Output the [x, y] coordinate of the center of the cell containing the given text.  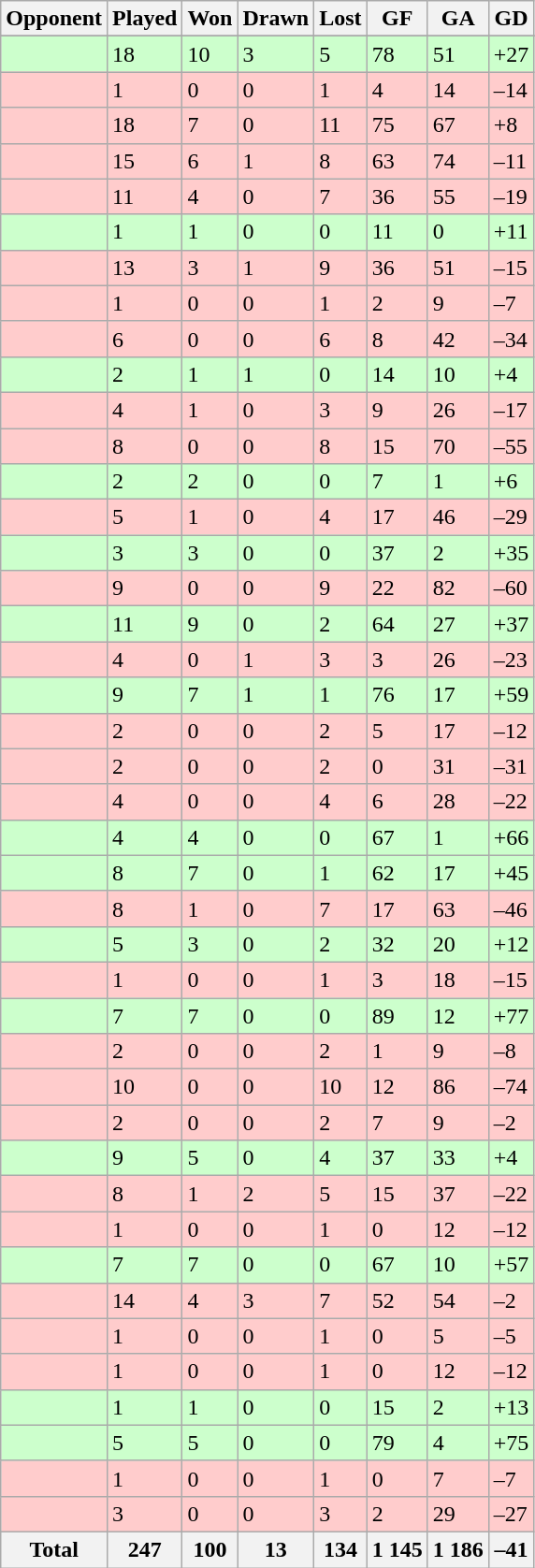
–46 [511, 908]
–27 [511, 1514]
22 [397, 588]
–31 [511, 766]
GF [397, 19]
+11 [511, 232]
–60 [511, 588]
+13 [511, 1407]
55 [458, 196]
1 145 [397, 1549]
–11 [511, 161]
1 186 [458, 1549]
+75 [511, 1443]
86 [458, 1087]
–34 [511, 339]
–5 [511, 1336]
+45 [511, 873]
Opponent [54, 19]
+12 [511, 944]
+57 [511, 1265]
75 [397, 125]
134 [340, 1549]
GD [511, 19]
+37 [511, 624]
–14 [511, 90]
+8 [511, 125]
247 [145, 1549]
+77 [511, 1015]
–8 [511, 1052]
–55 [511, 446]
31 [458, 766]
–29 [511, 517]
+66 [511, 837]
46 [458, 517]
78 [397, 54]
82 [458, 588]
Played [145, 19]
27 [458, 624]
29 [458, 1514]
42 [458, 339]
–41 [511, 1549]
28 [458, 802]
89 [397, 1015]
+35 [511, 553]
Drawn [276, 19]
–17 [511, 410]
52 [397, 1300]
Won [210, 19]
70 [458, 446]
76 [397, 695]
64 [397, 624]
–74 [511, 1087]
GA [458, 19]
+59 [511, 695]
74 [458, 161]
Total [54, 1549]
–23 [511, 660]
Lost [340, 19]
62 [397, 873]
32 [397, 944]
20 [458, 944]
33 [458, 1158]
+6 [511, 482]
100 [210, 1549]
–19 [511, 196]
+27 [511, 54]
54 [458, 1300]
79 [397, 1443]
